Return the (X, Y) coordinate for the center point of the cell that contains the specified text.  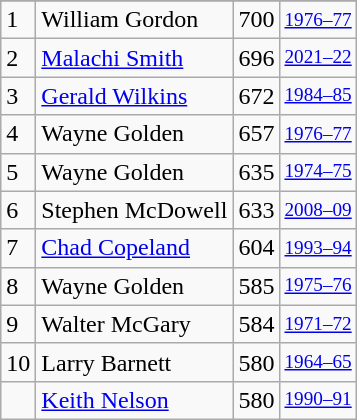
Walter McGary (134, 324)
8 (18, 286)
1 (18, 20)
7 (18, 248)
633 (256, 210)
Gerald Wilkins (134, 96)
5 (18, 172)
700 (256, 20)
Stephen McDowell (134, 210)
1993–94 (318, 248)
Keith Nelson (134, 400)
Chad Copeland (134, 248)
3 (18, 96)
1984–85 (318, 96)
635 (256, 172)
1990–91 (318, 400)
10 (18, 362)
Malachi Smith (134, 58)
2008–09 (318, 210)
William Gordon (134, 20)
1964–65 (318, 362)
657 (256, 134)
Larry Barnett (134, 362)
672 (256, 96)
604 (256, 248)
6 (18, 210)
585 (256, 286)
2 (18, 58)
1975–76 (318, 286)
1971–72 (318, 324)
2021–22 (318, 58)
4 (18, 134)
696 (256, 58)
1974–75 (318, 172)
584 (256, 324)
9 (18, 324)
